Scan for the cell matching the given text and deliver its (X, Y) coordinate at center. 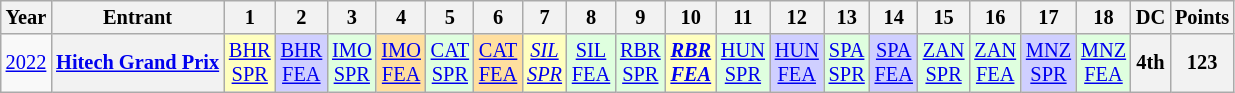
5 (450, 17)
HUNFEA (797, 63)
RBRSPR (640, 63)
4 (400, 17)
14 (894, 17)
SPAFEA (894, 63)
HUNSPR (743, 63)
123 (1202, 63)
BHRSPR (250, 63)
9 (640, 17)
10 (691, 17)
CATFEA (498, 63)
Points (1202, 17)
13 (847, 17)
4th (1150, 63)
RBRFEA (691, 63)
11 (743, 17)
DC (1150, 17)
Entrant (138, 17)
BHRFEA (302, 63)
7 (544, 17)
SPASPR (847, 63)
3 (352, 17)
15 (944, 17)
2 (302, 17)
2022 (26, 63)
IMOFEA (400, 63)
8 (591, 17)
6 (498, 17)
MNZSPR (1048, 63)
Year (26, 17)
Hitech Grand Prix (138, 63)
16 (995, 17)
SILFEA (591, 63)
12 (797, 17)
ZANSPR (944, 63)
IMOSPR (352, 63)
18 (1104, 17)
17 (1048, 17)
SILSPR (544, 63)
CATSPR (450, 63)
1 (250, 17)
ZANFEA (995, 63)
MNZFEA (1104, 63)
